For the text-containing cell, return its midpoint in [X, Y] coordinate format. 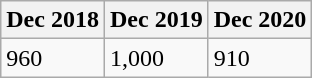
Dec 2019 [156, 20]
Dec 2020 [260, 20]
Dec 2018 [53, 20]
960 [53, 58]
910 [260, 58]
1,000 [156, 58]
